Detect which cell encompasses the target text, then output its (X, Y) center coordinate. 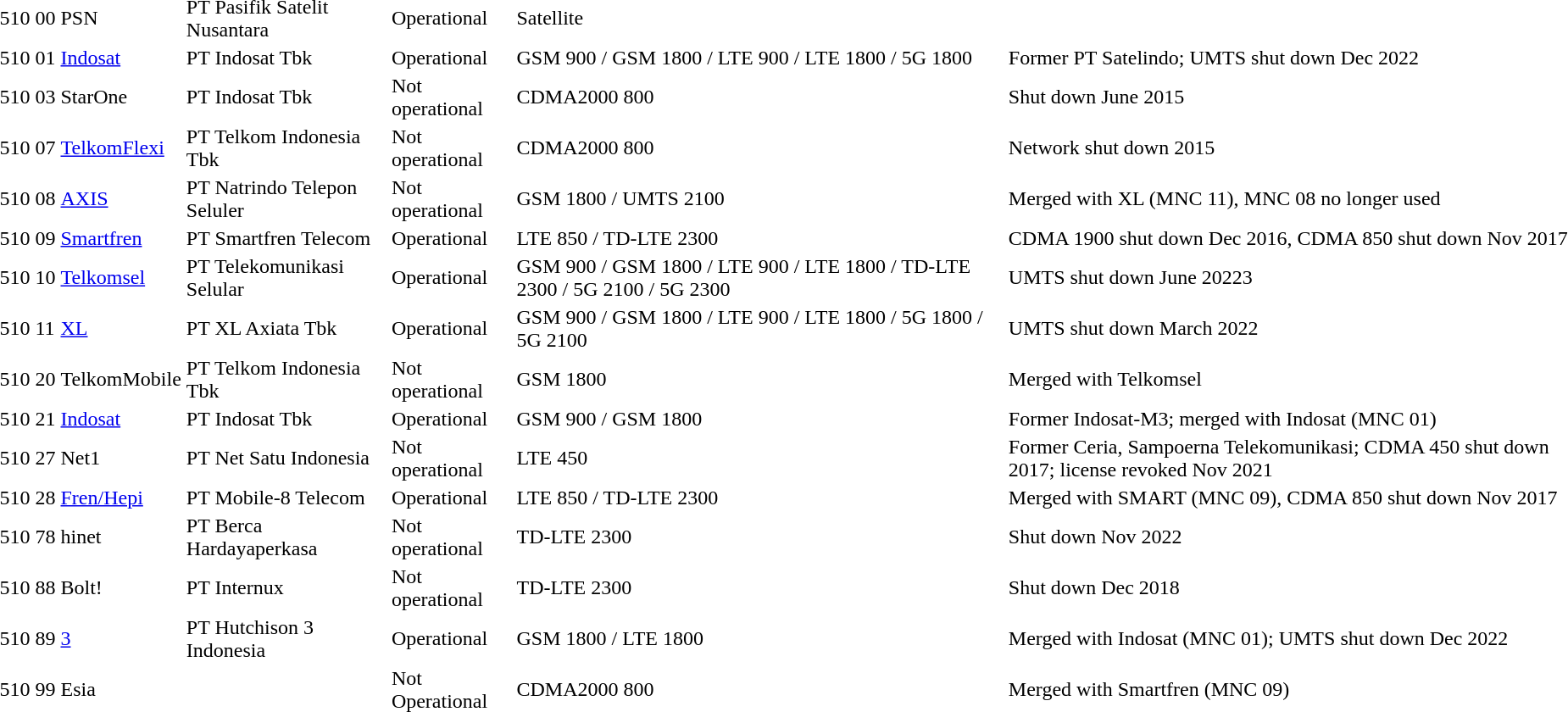
09 (46, 238)
PT Internux (286, 588)
Bolt! (120, 588)
01 (46, 58)
PT Hutchison 3 Indonesia (286, 639)
GSM 1800 / LTE 1800 (759, 639)
88 (46, 588)
Smartfren (120, 238)
PT Net Satu Indonesia (286, 458)
TelkomFlexi (120, 147)
XL (120, 329)
TelkomMobile (120, 380)
StarOne (120, 97)
PT XL Axiata Tbk (286, 329)
PT Telekomunikasi Selular (286, 278)
PT Mobile-8 Telecom (286, 498)
07 (46, 147)
AXIS (120, 198)
GSM 900 / GSM 1800 / LTE 900 / LTE 1800 / 5G 1800 / 5G 2100 (759, 329)
PT Berca Hardayaperkasa (286, 537)
11 (46, 329)
27 (46, 458)
PT Natrindo Telepon Seluler (286, 198)
GSM 1800 / UMTS 2100 (759, 198)
hinet (120, 537)
03 (46, 97)
08 (46, 198)
GSM 1800 (759, 380)
78 (46, 537)
GSM 900 / GSM 1800 (759, 419)
GSM 900 / GSM 1800 / LTE 900 / LTE 1800 / 5G 1800 (759, 58)
PT Smartfren Telecom (286, 238)
Telkomsel (120, 278)
21 (46, 419)
28 (46, 498)
3 (120, 639)
Fren/Hepi (120, 498)
Net1 (120, 458)
LTE 450 (759, 458)
89 (46, 639)
20 (46, 380)
10 (46, 278)
GSM 900 / GSM 1800 / LTE 900 / LTE 1800 / TD-LTE 2300 / 5G 2100 / 5G 2300 (759, 278)
